Scan for the cell matching the given text and deliver its [X, Y] coordinate at center. 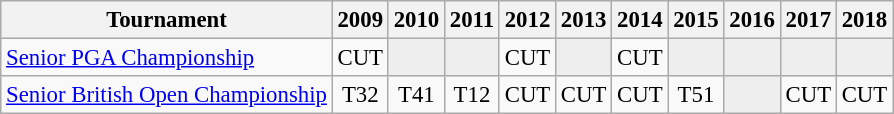
2014 [640, 20]
2016 [752, 20]
2017 [808, 20]
Senior British Open Championship [166, 95]
2015 [696, 20]
2013 [584, 20]
T41 [416, 95]
2018 [864, 20]
Senior PGA Championship [166, 58]
T12 [472, 95]
2010 [416, 20]
Tournament [166, 20]
2012 [527, 20]
2009 [360, 20]
T51 [696, 95]
T32 [360, 95]
2011 [472, 20]
